Detect which cell encompasses the target text, then output its (x, y) center coordinate. 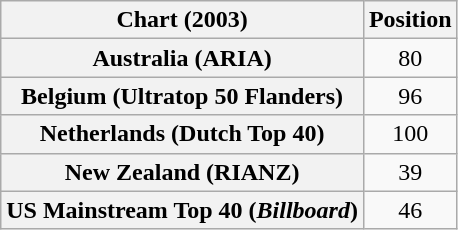
Position (410, 20)
New Zealand (RIANZ) (182, 172)
46 (410, 210)
80 (410, 58)
96 (410, 96)
Australia (ARIA) (182, 58)
100 (410, 134)
39 (410, 172)
US Mainstream Top 40 (Billboard) (182, 210)
Netherlands (Dutch Top 40) (182, 134)
Belgium (Ultratop 50 Flanders) (182, 96)
Chart (2003) (182, 20)
